Detect which cell encompasses the target text, then output its (X, Y) center coordinate. 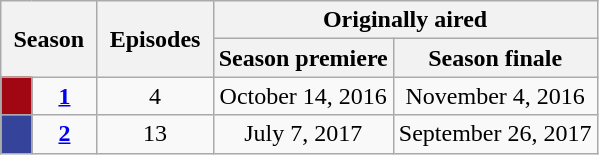
October 14, 2016 (303, 96)
July 7, 2017 (303, 134)
Season finale (495, 58)
2 (64, 134)
Season premiere (303, 58)
4 (155, 96)
September 26, 2017 (495, 134)
Episodes (155, 39)
November 4, 2016 (495, 96)
1 (64, 96)
13 (155, 134)
Originally aired (405, 20)
Season (49, 39)
